Return [X, Y] of the center of cell containing provided text 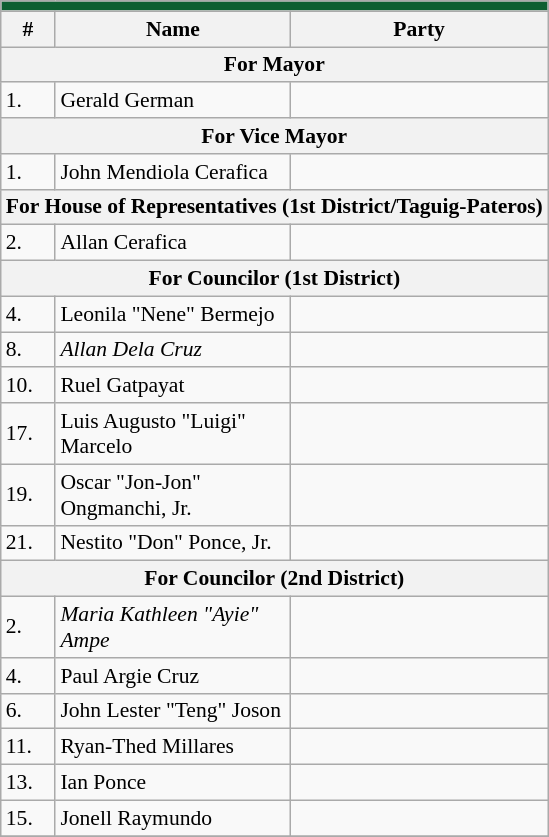
Party [418, 29]
10. [28, 386]
Ian Ponce [172, 783]
21. [28, 543]
Allan Cerafica [172, 243]
John Lester "Teng" Joson [172, 711]
Leonila "Nene" Bermejo [172, 314]
8. [28, 350]
For House of Representatives (1st District/Taguig-Pateros) [274, 207]
For Councilor (1st District) [274, 279]
Gerald German [172, 101]
For Mayor [274, 65]
Allan Dela Cruz [172, 350]
Paul Argie Cruz [172, 676]
11. [28, 747]
17. [28, 434]
For Vice Mayor [274, 136]
Nestito "Don" Ponce, Jr. [172, 543]
19. [28, 494]
6. [28, 711]
Ryan-Thed Millares [172, 747]
Name [172, 29]
John Mendiola Cerafica [172, 172]
# [28, 29]
Oscar "Jon-Jon" Ongmanchi, Jr. [172, 494]
Jonell Raymundo [172, 818]
13. [28, 783]
15. [28, 818]
For Councilor (2nd District) [274, 579]
Ruel Gatpayat [172, 386]
Luis Augusto "Luigi" Marcelo [172, 434]
Maria Kathleen "Ayie" Ampe [172, 628]
